Pinpoint the cell where the given text exists, returning its [X, Y] midpoint coordinate. 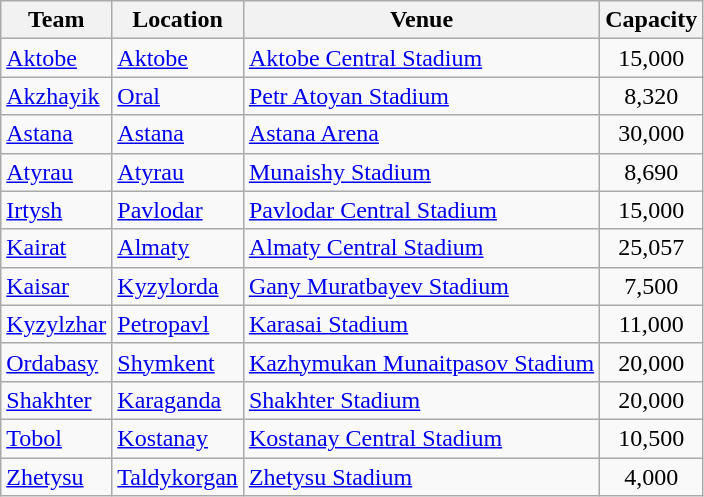
Capacity [652, 20]
7,500 [652, 286]
Kyzylorda [178, 286]
Akzhayik [56, 96]
Shakhter Stadium [421, 400]
Tobol [56, 438]
Team [56, 20]
Kaisar [56, 286]
Shymkent [178, 362]
Munaishy Stadium [421, 172]
Oral [178, 96]
Karaganda [178, 400]
Gany Muratbayev Stadium [421, 286]
11,000 [652, 324]
Petr Atoyan Stadium [421, 96]
Almaty Central Stadium [421, 248]
10,500 [652, 438]
Aktobe Central Stadium [421, 58]
Pavlodar Central Stadium [421, 210]
Astana Arena [421, 134]
Kyzylzhar [56, 324]
Location [178, 20]
Zhetysu Stadium [421, 477]
Kostanay Central Stadium [421, 438]
Zhetysu [56, 477]
8,320 [652, 96]
Almaty [178, 248]
Kostanay [178, 438]
Petropavl [178, 324]
Kairat [56, 248]
30,000 [652, 134]
25,057 [652, 248]
8,690 [652, 172]
Kazhymukan Munaitpasov Stadium [421, 362]
Taldykorgan [178, 477]
Pavlodar [178, 210]
Karasai Stadium [421, 324]
Shakhter [56, 400]
Irtysh [56, 210]
Ordabasy [56, 362]
4,000 [652, 477]
Venue [421, 20]
